From the cell containing the given text, extract its center point as [X, Y] coordinate. 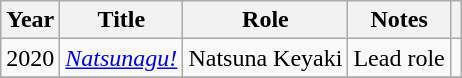
Role [266, 20]
Natsuna Keyaki [266, 58]
2020 [30, 58]
Year [30, 20]
Natsunagu! [122, 58]
Title [122, 20]
Lead role [399, 58]
Notes [399, 20]
